Capture the cell that displays the provided text and extract its (x, y) central coordinate. 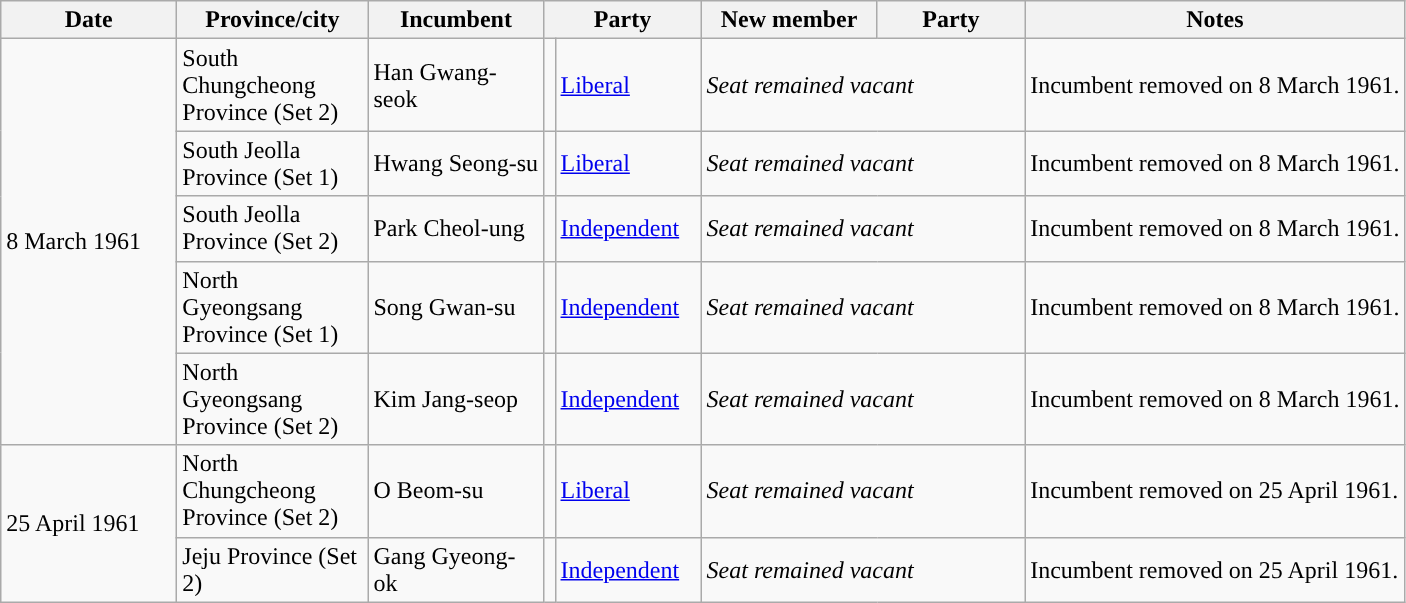
Han Gwang-seok (456, 85)
Song Gwan-su (456, 307)
New member (789, 20)
Incumbent (456, 20)
Park Cheol-ung (456, 228)
Jeju Province (Set 2) (272, 570)
North Gyeongsang Province (Set 2) (272, 399)
25 April 1961 (89, 524)
O Beom-su (456, 491)
8 March 1961 (89, 242)
South Jeolla Province (Set 1) (272, 164)
South Jeolla Province (Set 2) (272, 228)
Kim Jang-seop (456, 399)
Province/city (272, 20)
North Chungcheong Province (Set 2) (272, 491)
Hwang Seong-su (456, 164)
South Chungcheong Province (Set 2) (272, 85)
Date (89, 20)
Notes (1215, 20)
North Gyeongsang Province (Set 1) (272, 307)
Gang Gyeong-ok (456, 570)
